Pinpoint the cell where the given text exists, returning its [x, y] midpoint coordinate. 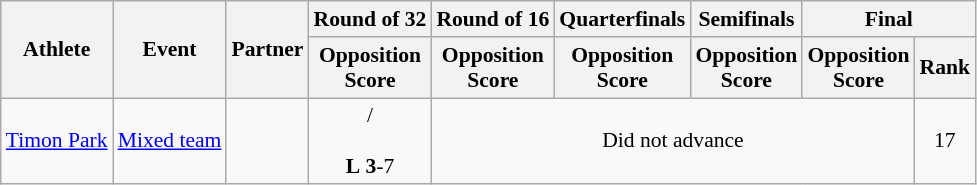
Timon Park [57, 142]
Semifinals [746, 19]
Partner [267, 50]
Rank [946, 68]
Event [170, 50]
Final [888, 19]
/ L 3-7 [370, 142]
Athlete [57, 50]
Round of 32 [370, 19]
Quarterfinals [622, 19]
Round of 16 [492, 19]
17 [946, 142]
Did not advance [672, 142]
Mixed team [170, 142]
